Return the [x, y] coordinate for the center point of the cell that contains the specified text.  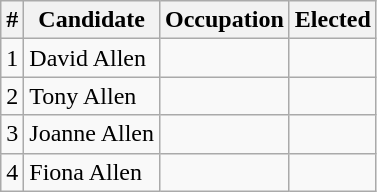
Joanne Allen [92, 134]
Tony Allen [92, 96]
3 [12, 134]
Elected [332, 20]
Occupation [225, 20]
# [12, 20]
1 [12, 58]
4 [12, 172]
2 [12, 96]
Candidate [92, 20]
Fiona Allen [92, 172]
David Allen [92, 58]
